For the text-containing cell, return its midpoint in (X, Y) coordinate format. 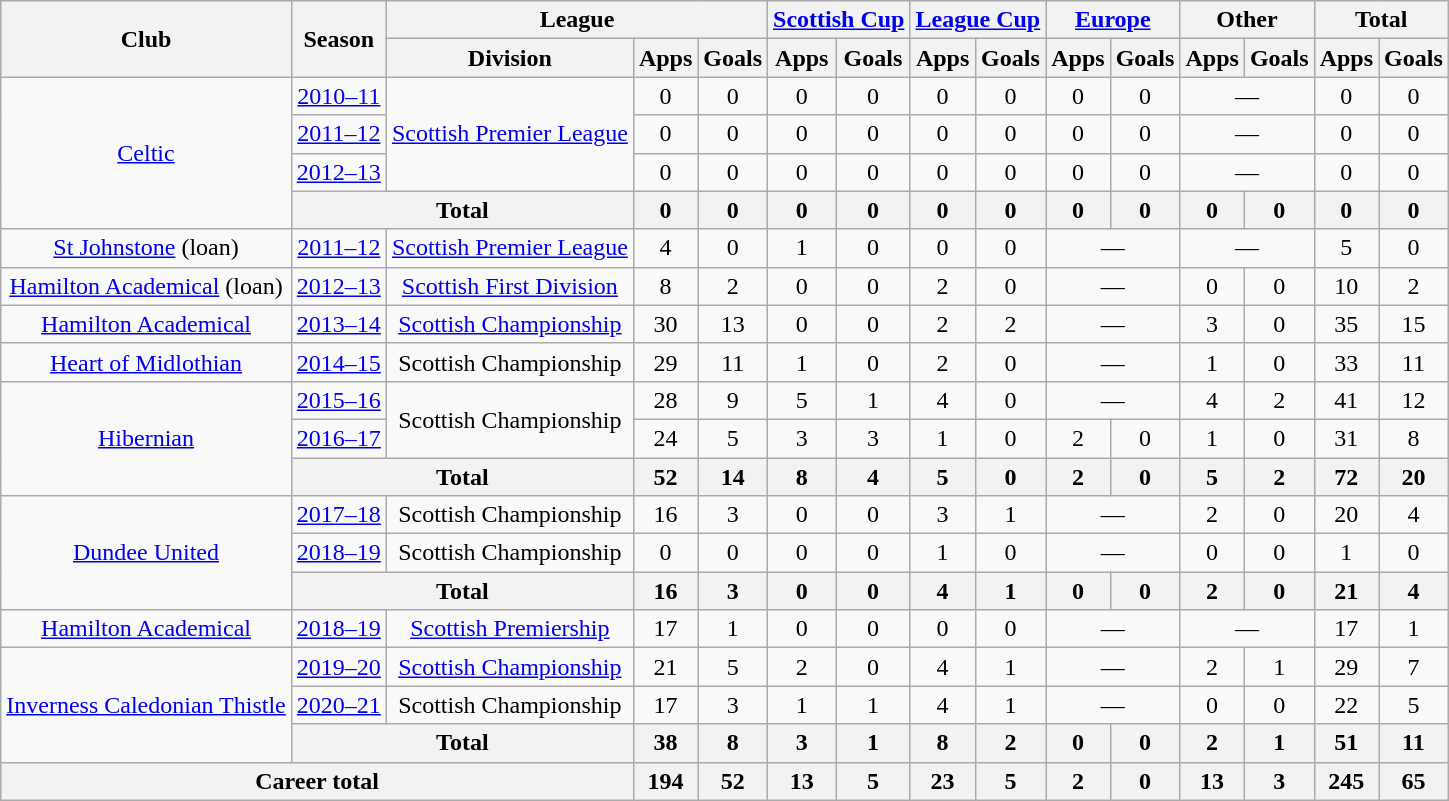
2017–18 (338, 515)
7 (1414, 667)
24 (665, 438)
Heart of Midlothian (146, 362)
Scottish First Division (510, 286)
15 (1414, 324)
14 (733, 477)
22 (1346, 705)
Season (338, 39)
2019–20 (338, 667)
League Cup (978, 20)
33 (1346, 362)
28 (665, 400)
Dundee United (146, 553)
12 (1414, 400)
Celtic (146, 153)
2016–17 (338, 438)
Career total (318, 781)
65 (1414, 781)
Scottish Premiership (510, 629)
2015–16 (338, 400)
31 (1346, 438)
194 (665, 781)
Hibernian (146, 438)
St Johnstone (loan) (146, 248)
41 (1346, 400)
2010–11 (338, 96)
2014–15 (338, 362)
Other (1247, 20)
10 (1346, 286)
245 (1346, 781)
Scottish Cup (839, 20)
Inverness Caledonian Thistle (146, 705)
Division (510, 58)
23 (942, 781)
9 (733, 400)
2020–21 (338, 705)
51 (1346, 743)
72 (1346, 477)
35 (1346, 324)
38 (665, 743)
2013–14 (338, 324)
Europe (1113, 20)
League (576, 20)
Club (146, 39)
Hamilton Academical (loan) (146, 286)
30 (665, 324)
